Determine the (X, Y) coordinate at the center of the cell enclosing the given text.  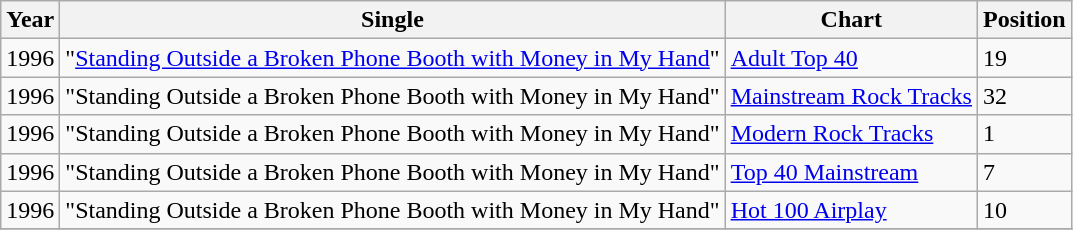
Year (30, 20)
Chart (851, 20)
Adult Top 40 (851, 58)
Modern Rock Tracks (851, 134)
19 (1024, 58)
1 (1024, 134)
32 (1024, 96)
10 (1024, 210)
7 (1024, 172)
Top 40 Mainstream (851, 172)
Single (392, 20)
Hot 100 Airplay (851, 210)
Mainstream Rock Tracks (851, 96)
Position (1024, 20)
